Determine the [x, y] coordinate at the center of the cell enclosing the given text.  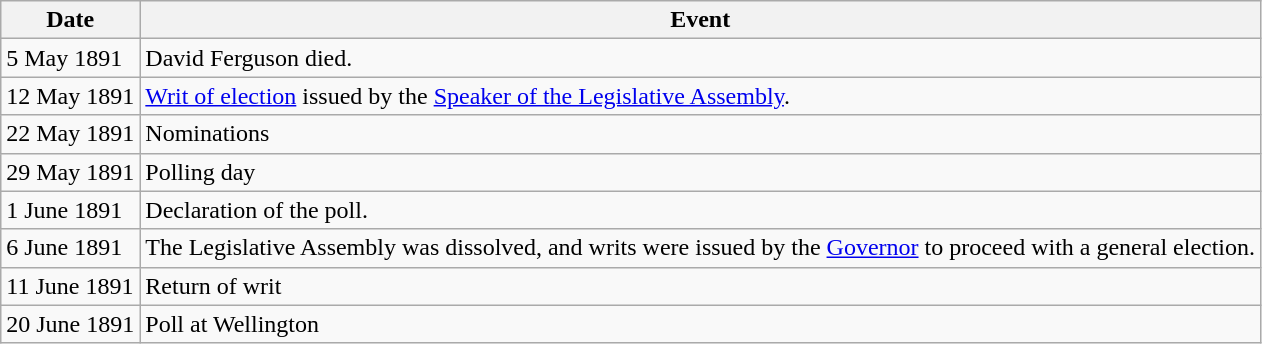
Poll at Wellington [700, 324]
11 June 1891 [70, 286]
6 June 1891 [70, 248]
Return of writ [700, 286]
5 May 1891 [70, 58]
The Legislative Assembly was dissolved, and writs were issued by the Governor to proceed with a general election. [700, 248]
1 June 1891 [70, 210]
Event [700, 20]
Date [70, 20]
20 June 1891 [70, 324]
22 May 1891 [70, 134]
Nominations [700, 134]
David Ferguson died. [700, 58]
Polling day [700, 172]
Declaration of the poll. [700, 210]
29 May 1891 [70, 172]
Writ of election issued by the Speaker of the Legislative Assembly. [700, 96]
12 May 1891 [70, 96]
